Return [x, y] of the center of cell containing provided text 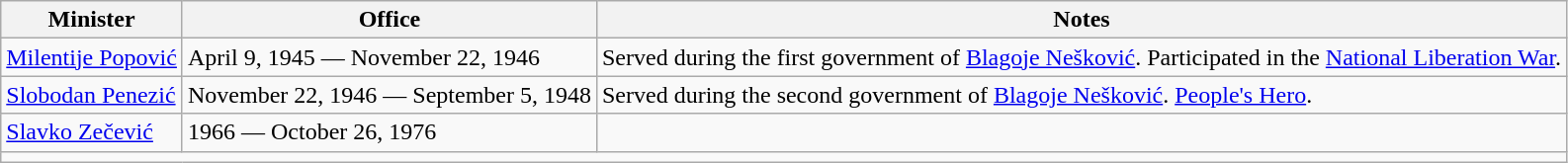
Served during the second government of Blagoje Nešković. People's Hero. [1082, 95]
November 22, 1946 — September 5, 1948 [390, 95]
Slavko Zečević [92, 132]
Minister [92, 20]
Office [390, 20]
Milentije Popović [92, 57]
1966 — October 26, 1976 [390, 132]
April 9, 1945 — November 22, 1946 [390, 57]
Slobodan Penezić [92, 95]
Notes [1082, 20]
Served during the first government of Blagoje Nešković. Participated in the National Liberation War. [1082, 57]
